Search for the cell housing the specified text and yield its (X, Y) center coordinate. 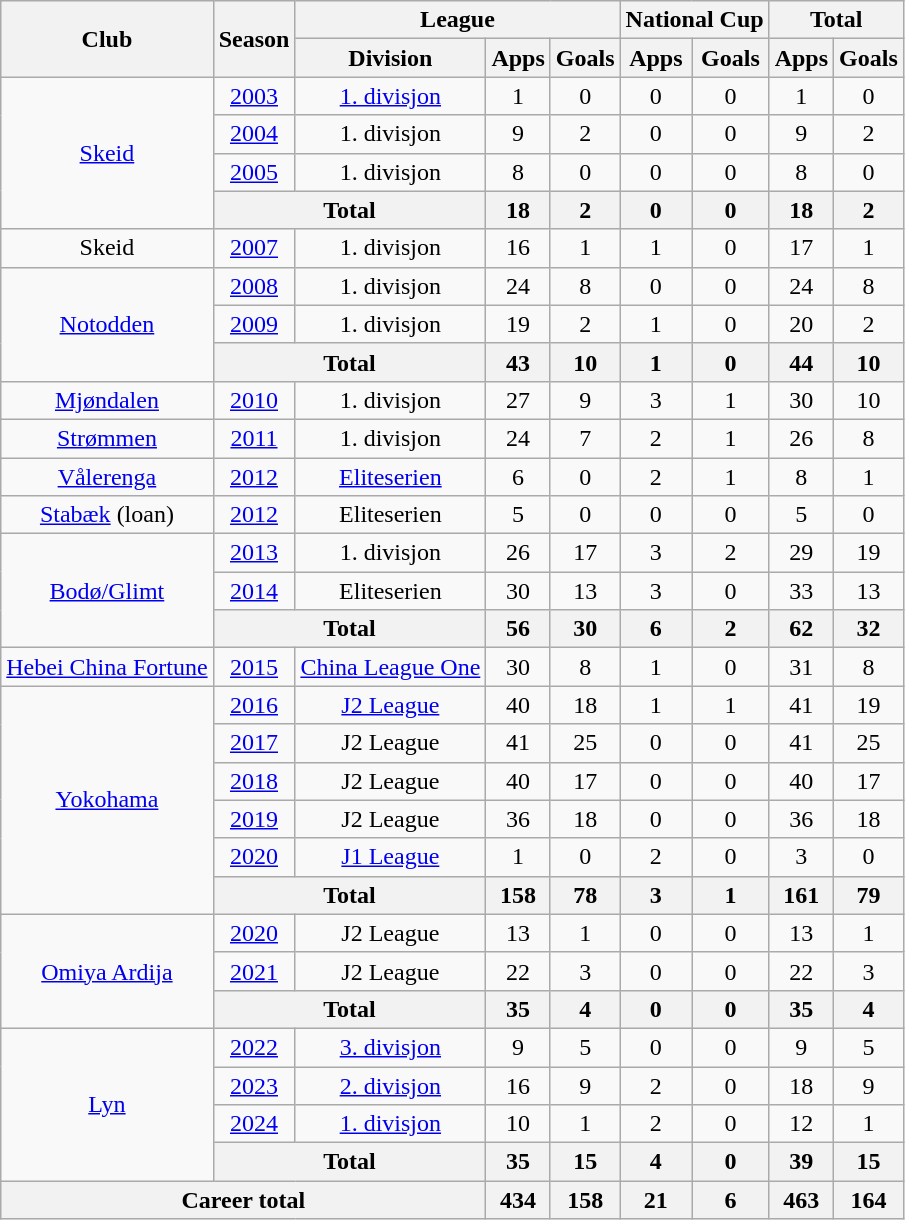
78 (585, 895)
Omiya Ardija (107, 971)
2003 (254, 96)
J1 League (390, 857)
44 (801, 362)
Yokohama (107, 800)
National Cup (694, 20)
2010 (254, 400)
League (458, 20)
Hebei China Fortune (107, 667)
7 (585, 438)
2018 (254, 781)
20 (801, 324)
Club (107, 39)
2013 (254, 553)
Lyn (107, 1104)
12 (801, 1124)
2. divisjon (390, 1085)
Mjøndalen (107, 400)
79 (869, 895)
2016 (254, 705)
29 (801, 553)
32 (869, 629)
43 (518, 362)
56 (518, 629)
2005 (254, 172)
2004 (254, 134)
2024 (254, 1124)
33 (801, 591)
463 (801, 1200)
31 (801, 667)
Bodø/Glimt (107, 591)
39 (801, 1162)
2023 (254, 1085)
Career total (244, 1200)
2017 (254, 743)
3. divisjon (390, 1047)
164 (869, 1200)
27 (518, 400)
21 (656, 1200)
161 (801, 895)
2009 (254, 324)
2019 (254, 819)
Notodden (107, 324)
2007 (254, 248)
62 (801, 629)
China League One (390, 667)
2014 (254, 591)
Strømmen (107, 438)
Stabæk (loan) (107, 515)
Division (390, 58)
2011 (254, 438)
Vålerenga (107, 477)
Season (254, 39)
2015 (254, 667)
2008 (254, 286)
2022 (254, 1047)
434 (518, 1200)
2021 (254, 971)
